Detect which cell encompasses the target text, then output its [x, y] center coordinate. 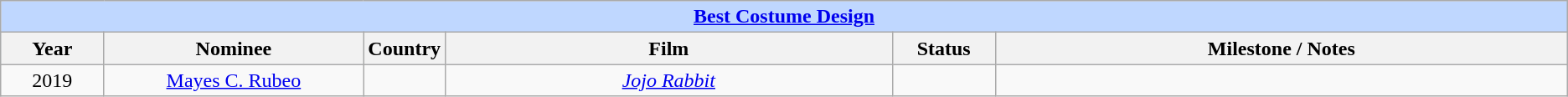
Status [943, 48]
Mayes C. Rubeo [234, 80]
2019 [52, 80]
Best Costume Design [784, 17]
Jojo Rabbit [668, 80]
Film [668, 48]
Country [405, 48]
Milestone / Notes [1282, 48]
Nominee [234, 48]
Year [52, 48]
